Output the (X, Y) coordinate of the center of the cell containing the given text.  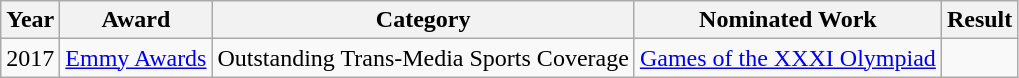
Nominated Work (788, 20)
Outstanding Trans-Media Sports Coverage (423, 58)
Year (30, 20)
Emmy Awards (136, 58)
Result (979, 20)
Games of the XXXI Olympiad (788, 58)
2017 (30, 58)
Award (136, 20)
Category (423, 20)
